Return (x, y) of the center of cell containing provided text 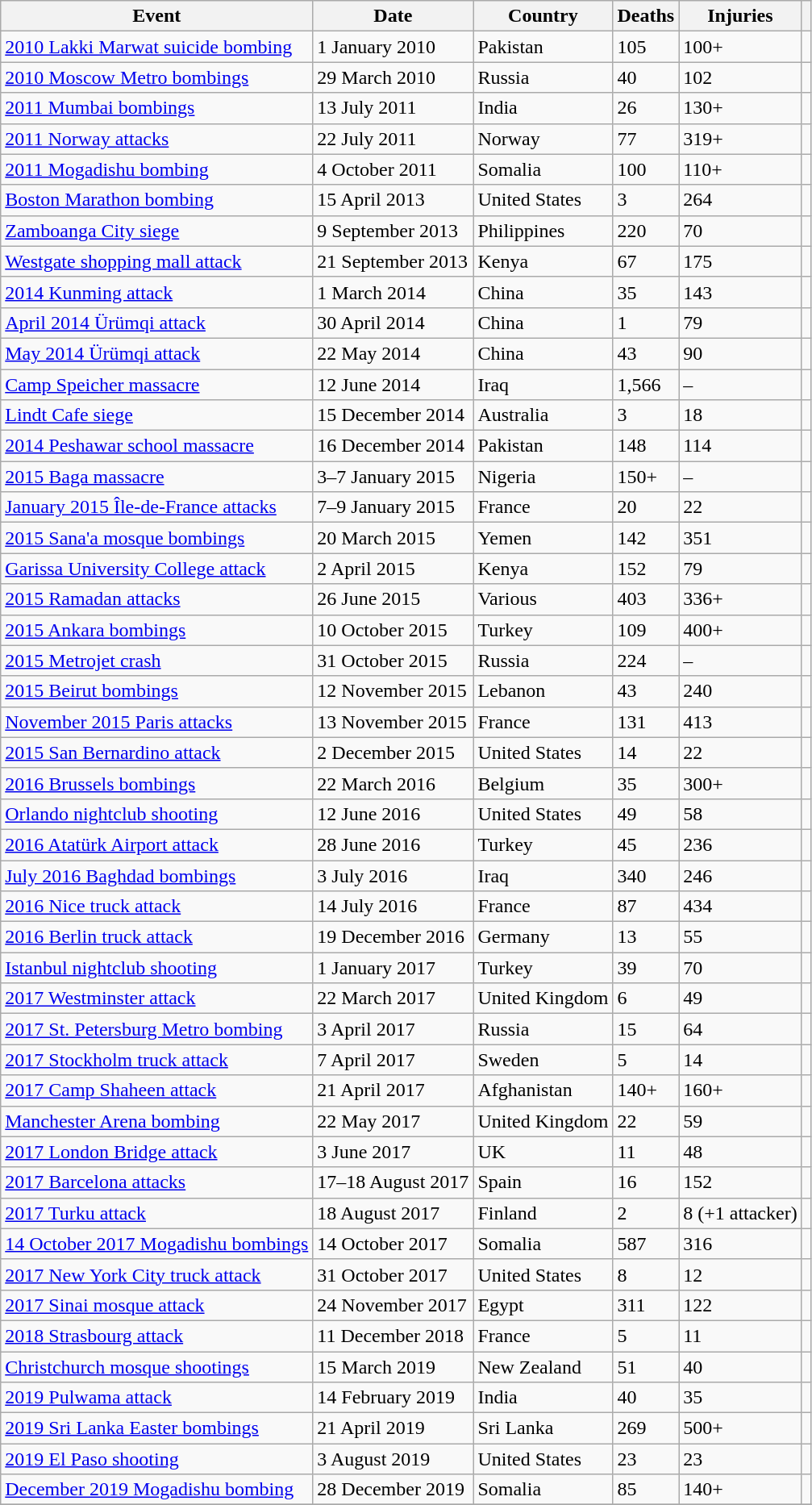
3 August 2019 (394, 1459)
587 (646, 1244)
2017 Sinai mosque attack (156, 1305)
11 December 2018 (394, 1336)
2014 Kunming attack (156, 292)
Yemen (543, 538)
April 2014 Ürümqi attack (156, 323)
3 July 2016 (394, 875)
2016 Nice truck attack (156, 907)
48 (740, 1152)
3 June 2017 (394, 1152)
3–7 January 2015 (394, 477)
100+ (740, 47)
224 (646, 661)
7 April 2017 (394, 1060)
20 March 2015 (394, 538)
Boston Marathon bombing (156, 200)
2016 Berlin truck attack (156, 937)
2014 Peshawar school massacre (156, 446)
Australia (543, 415)
2019 Pulwama attack (156, 1398)
Event (156, 16)
1 January 2010 (394, 47)
2015 Baga massacre (156, 477)
December 2019 Mogadishu bombing (156, 1490)
340 (646, 875)
Garissa University College attack (156, 569)
400+ (740, 630)
434 (740, 907)
Sweden (543, 1060)
2015 Ankara bombings (156, 630)
1 January 2017 (394, 968)
15 March 2019 (394, 1367)
2015 San Bernardino attack (156, 752)
Country (543, 16)
58 (740, 814)
246 (740, 875)
109 (646, 630)
Sri Lanka (543, 1428)
15 December 2014 (394, 415)
500+ (740, 1428)
July 2016 Baghdad bombings (156, 875)
Nigeria (543, 477)
403 (646, 599)
15 April 2013 (394, 200)
12 (740, 1274)
2015 Ramadan attacks (156, 599)
336+ (740, 599)
311 (646, 1305)
2015 Metrojet crash (156, 661)
18 (740, 415)
2017 Camp Shaheen attack (156, 1090)
2015 Beirut bombings (156, 691)
4 October 2011 (394, 169)
269 (646, 1428)
24 November 2017 (394, 1305)
21 September 2013 (394, 261)
8 (646, 1274)
Orlando nightclub shooting (156, 814)
2017 Barcelona attacks (156, 1182)
May 2014 Ürümqi attack (156, 353)
28 June 2016 (394, 844)
8 (+1 attacker) (740, 1213)
28 December 2019 (394, 1490)
316 (740, 1244)
Injuries (740, 16)
Spain (543, 1182)
300+ (740, 783)
Zamboanga City siege (156, 231)
236 (740, 844)
31 October 2015 (394, 661)
14 February 2019 (394, 1398)
2 (646, 1213)
351 (740, 538)
240 (740, 691)
16 (646, 1182)
Belgium (543, 783)
21 April 2019 (394, 1428)
9 September 2013 (394, 231)
19 December 2016 (394, 937)
2017 St. Petersburg Metro bombing (156, 1029)
2016 Atatürk Airport attack (156, 844)
319+ (740, 139)
2016 Brussels bombings (156, 783)
1,566 (646, 385)
90 (740, 353)
10 October 2015 (394, 630)
59 (740, 1121)
14 July 2016 (394, 907)
51 (646, 1367)
UK (543, 1152)
2 April 2015 (394, 569)
413 (740, 722)
7–9 January 2015 (394, 507)
20 (646, 507)
16 December 2014 (394, 446)
Philippines (543, 231)
Date (394, 16)
Istanbul nightclub shooting (156, 968)
2017 London Bridge attack (156, 1152)
22 March 2016 (394, 783)
22 March 2017 (394, 998)
220 (646, 231)
55 (740, 937)
67 (646, 261)
39 (646, 968)
2019 Sri Lanka Easter bombings (156, 1428)
13 November 2015 (394, 722)
2011 Norway attacks (156, 139)
175 (740, 261)
2017 Stockholm truck attack (156, 1060)
150+ (646, 477)
64 (740, 1029)
77 (646, 139)
85 (646, 1490)
Egypt (543, 1305)
122 (740, 1305)
Westgate shopping mall attack (156, 261)
12 November 2015 (394, 691)
2017 Turku attack (156, 1213)
45 (646, 844)
6 (646, 998)
Lindt Cafe siege (156, 415)
264 (740, 200)
Deaths (646, 16)
2011 Mogadishu bombing (156, 169)
13 July 2011 (394, 108)
31 October 2017 (394, 1274)
2018 Strasbourg attack (156, 1336)
26 (646, 108)
3 April 2017 (394, 1029)
2 December 2015 (394, 752)
110+ (740, 169)
Lebanon (543, 691)
Christchurch mosque shootings (156, 1367)
143 (740, 292)
2017 New York City truck attack (156, 1274)
22 July 2011 (394, 139)
18 August 2017 (394, 1213)
2011 Mumbai bombings (156, 108)
2010 Lakki Marwat suicide bombing (156, 47)
114 (740, 446)
105 (646, 47)
15 (646, 1029)
26 June 2015 (394, 599)
1 (646, 323)
2017 Westminster attack (156, 998)
Finland (543, 1213)
14 October 2017 (394, 1244)
17–18 August 2017 (394, 1182)
Norway (543, 139)
87 (646, 907)
Manchester Arena bombing (156, 1121)
130+ (740, 108)
148 (646, 446)
Afghanistan (543, 1090)
Various (543, 599)
2015 Sana'a mosque bombings (156, 538)
2019 El Paso shooting (156, 1459)
12 June 2014 (394, 385)
Camp Speicher massacre (156, 385)
Germany (543, 937)
22 May 2014 (394, 353)
New Zealand (543, 1367)
30 April 2014 (394, 323)
22 May 2017 (394, 1121)
13 (646, 937)
100 (646, 169)
142 (646, 538)
102 (740, 77)
1 March 2014 (394, 292)
160+ (740, 1090)
131 (646, 722)
14 October 2017 Mogadishu bombings (156, 1244)
January 2015 Île-de-France attacks (156, 507)
29 March 2010 (394, 77)
12 June 2016 (394, 814)
21 April 2017 (394, 1090)
November 2015 Paris attacks (156, 722)
2010 Moscow Metro bombings (156, 77)
